For the text-containing cell, return its midpoint in (X, Y) coordinate format. 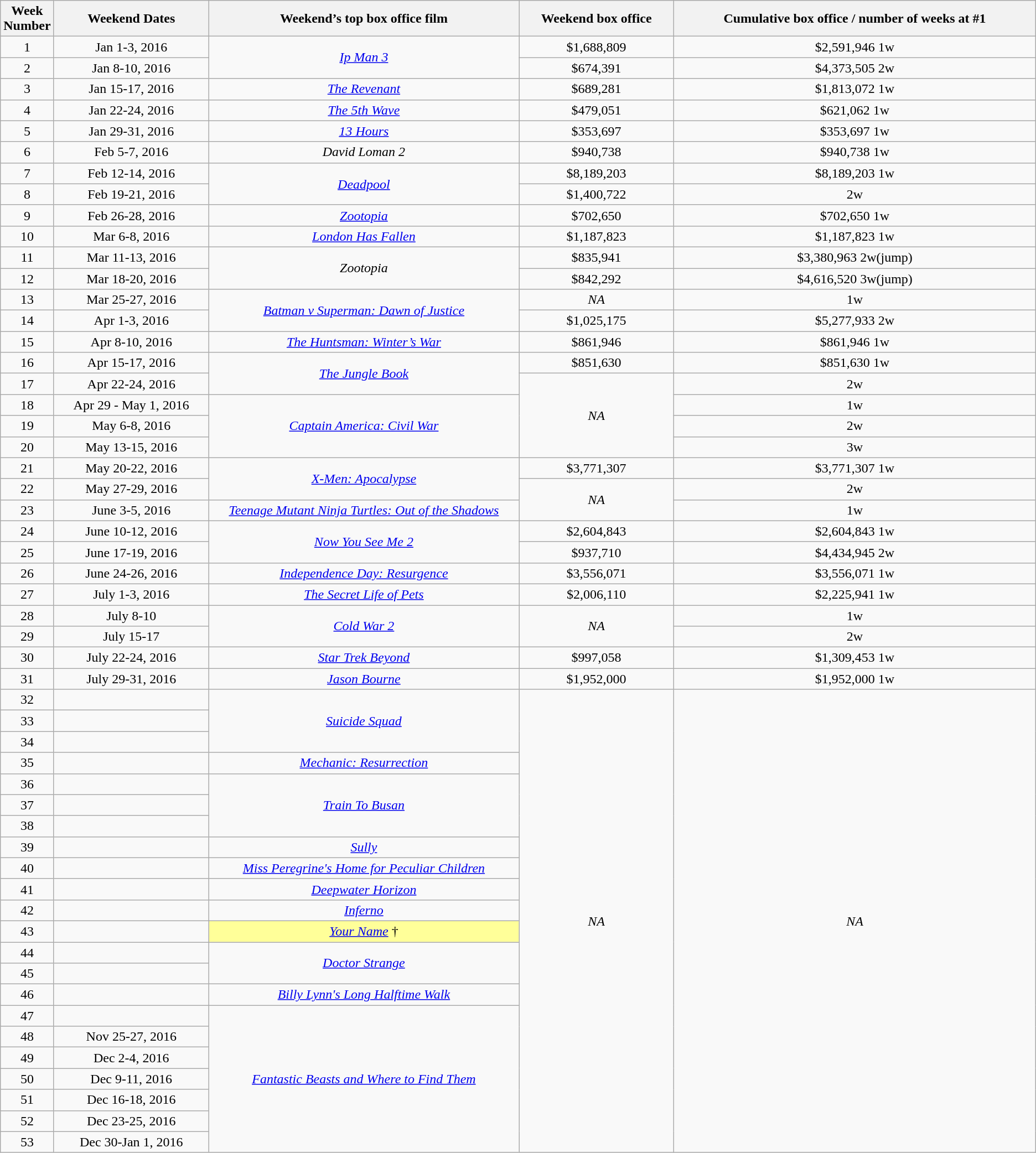
23 (27, 510)
20 (27, 447)
Apr 22-24, 2016 (131, 384)
3w (855, 447)
19 (27, 426)
$1,813,072 1w (855, 89)
3 (27, 89)
Apr 15-17, 2016 (131, 363)
48 (27, 1037)
Suicide Squad (364, 721)
June 24-26, 2016 (131, 573)
$702,650 1w (855, 215)
$5,277,933 2w (855, 321)
Jan 1-3, 2016 (131, 47)
$2,006,110 (597, 594)
$937,710 (597, 552)
Captain America: Civil War (364, 426)
Feb 5-7, 2016 (131, 152)
13 (27, 300)
29 (27, 637)
46 (27, 995)
May 27-29, 2016 (131, 489)
5 (27, 131)
Feb 19-21, 2016 (131, 194)
July 29-31, 2016 (131, 679)
Jason Bourne (364, 679)
$1,187,823 1w (855, 236)
$2,604,843 (597, 531)
Weekend Dates (131, 19)
4 (27, 110)
$8,189,203 1w (855, 173)
Dec 9-11, 2016 (131, 1079)
10 (27, 236)
$621,062 1w (855, 110)
Mechanic: Resurrection (364, 763)
$851,630 (597, 363)
41 (27, 889)
2 (27, 68)
$940,738 (597, 152)
$2,604,843 1w (855, 531)
40 (27, 868)
The Secret Life of Pets (364, 594)
37 (27, 805)
8 (27, 194)
16 (27, 363)
June 3-5, 2016 (131, 510)
Deepwater Horizon (364, 889)
$835,941 (597, 257)
$3,771,307 1w (855, 468)
Apr 29 - May 1, 2016 (131, 405)
Miss Peregrine's Home for Peculiar Children (364, 868)
$997,058 (597, 658)
36 (27, 784)
53 (27, 1142)
$353,697 (597, 131)
15 (27, 342)
Now You See Me 2 (364, 542)
Dec 23-25, 2016 (131, 1121)
$1,952,000 1w (855, 679)
17 (27, 384)
Batman v Superman: Dawn of Justice (364, 310)
42 (27, 910)
6 (27, 152)
25 (27, 552)
Weekend box office (597, 19)
$8,189,203 (597, 173)
Nov 25-27, 2016 (131, 1037)
$4,434,945 2w (855, 552)
38 (27, 826)
July 1-3, 2016 (131, 594)
Dec 16-18, 2016 (131, 1100)
47 (27, 1016)
Deadpool (364, 184)
David Loman 2 (364, 152)
Train To Busan (364, 805)
Teenage Mutant Ninja Turtles: Out of the Shadows (364, 510)
Mar 11-13, 2016 (131, 257)
49 (27, 1058)
$3,556,071 (597, 573)
Weekend’s top box office film (364, 19)
44 (27, 952)
12 (27, 278)
13 Hours (364, 131)
Mar 6-8, 2016 (131, 236)
$3,771,307 (597, 468)
Feb 12-14, 2016 (131, 173)
27 (27, 594)
43 (27, 931)
The 5th Wave (364, 110)
$1,952,000 (597, 679)
$851,630 1w (855, 363)
18 (27, 405)
45 (27, 974)
$4,616,520 3w(jump) (855, 278)
$479,051 (597, 110)
Dec 2-4, 2016 (131, 1058)
22 (27, 489)
21 (27, 468)
Independence Day: Resurgence (364, 573)
Week Number (27, 19)
Feb 26-28, 2016 (131, 215)
$1,187,823 (597, 236)
July 8-10 (131, 616)
July 15-17 (131, 637)
The Jungle Book (364, 373)
34 (27, 742)
Ip Man 3 (364, 58)
Your Name † (364, 931)
7 (27, 173)
$861,946 1w (855, 342)
31 (27, 679)
51 (27, 1100)
$674,391 (597, 68)
$353,697 1w (855, 131)
Jan 8-10, 2016 (131, 68)
50 (27, 1079)
$842,292 (597, 278)
Doctor Strange (364, 963)
Star Trek Beyond (364, 658)
32 (27, 700)
$1,400,722 (597, 194)
52 (27, 1121)
$702,650 (597, 215)
Billy Lynn's Long Halftime Walk (364, 995)
May 13-15, 2016 (131, 447)
The Revenant (364, 89)
Dec 30-Jan 1, 2016 (131, 1142)
35 (27, 763)
$689,281 (597, 89)
30 (27, 658)
26 (27, 573)
$2,225,941 1w (855, 594)
Mar 25-27, 2016 (131, 300)
June 17-19, 2016 (131, 552)
Cold War 2 (364, 626)
9 (27, 215)
$2,591,946 1w (855, 47)
$4,373,505 2w (855, 68)
The Huntsman: Winter’s War (364, 342)
11 (27, 257)
Apr 8-10, 2016 (131, 342)
Apr 1-3, 2016 (131, 321)
39 (27, 847)
33 (27, 721)
Jan 29-31, 2016 (131, 131)
Jan 22-24, 2016 (131, 110)
$1,688,809 (597, 47)
28 (27, 616)
Sully (364, 847)
Inferno (364, 910)
Cumulative box office / number of weeks at #1 (855, 19)
Jan 15-17, 2016 (131, 89)
London Has Fallen (364, 236)
24 (27, 531)
Fantastic Beasts and Where to Find Them (364, 1079)
$3,380,963 2w(jump) (855, 257)
$861,946 (597, 342)
$1,309,453 1w (855, 658)
X-Men: Apocalypse (364, 479)
$940,738 1w (855, 152)
July 22-24, 2016 (131, 658)
June 10-12, 2016 (131, 531)
14 (27, 321)
Mar 18-20, 2016 (131, 278)
$3,556,071 1w (855, 573)
$1,025,175 (597, 321)
May 20-22, 2016 (131, 468)
1 (27, 47)
May 6-8, 2016 (131, 426)
